For the text-containing cell, return its midpoint in [X, Y] coordinate format. 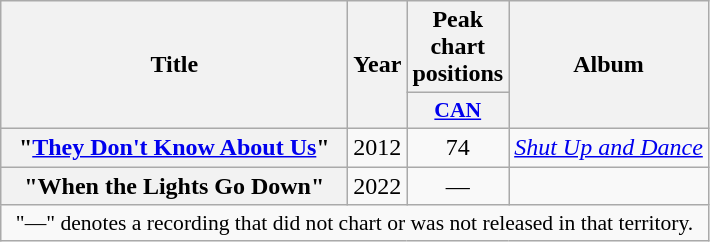
Peak chart positions [458, 47]
2012 [378, 147]
"They Don't Know About Us" [174, 147]
Shut Up and Dance [609, 147]
Title [174, 65]
CAN [458, 111]
— [458, 185]
2022 [378, 185]
"When the Lights Go Down" [174, 185]
Year [378, 65]
74 [458, 147]
Album [609, 65]
"—" denotes a recording that did not chart or was not released in that territory. [355, 223]
